Capture the cell that displays the provided text and extract its [x, y] central coordinate. 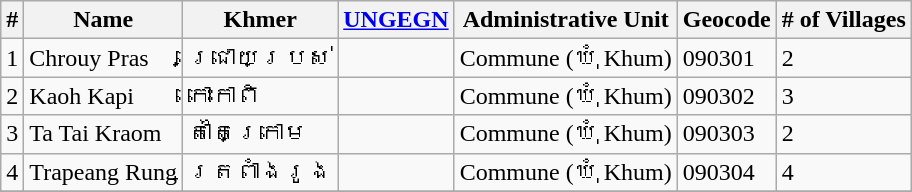
កោះកាពិ [260, 96]
1 [12, 58]
Kaoh Kapi [104, 96]
# [12, 20]
Ta Tai Kraom [104, 134]
Chrouy Pras [104, 58]
UNGEGN [396, 20]
090303 [726, 134]
Administrative Unit [566, 20]
Geocode [726, 20]
090304 [726, 172]
Trapeang Rung [104, 172]
ជ្រោយប្រស់ [260, 58]
090301 [726, 58]
# of Villages [844, 20]
Name [104, 20]
តាតៃក្រោម [260, 134]
Khmer [260, 20]
090302 [726, 96]
ត្រពាំងរូង [260, 172]
